Locate the cell with the specified text and output its [X, Y] center coordinate. 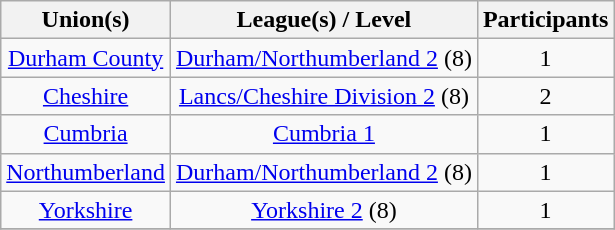
2 [545, 96]
Union(s) [86, 20]
Cumbria 1 [324, 134]
League(s) / Level [324, 20]
Yorkshire 2 (8) [324, 210]
Lancs/Cheshire Division 2 (8) [324, 96]
Cheshire [86, 96]
Yorkshire [86, 210]
Durham County [86, 58]
Northumberland [86, 172]
Participants [545, 20]
Cumbria [86, 134]
